Detect which cell encompasses the target text, then output its [X, Y] center coordinate. 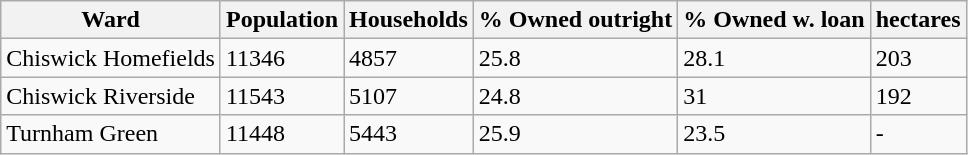
- [918, 134]
11543 [282, 96]
5107 [409, 96]
hectares [918, 20]
28.1 [774, 58]
25.8 [575, 58]
31 [774, 96]
5443 [409, 134]
Population [282, 20]
192 [918, 96]
11448 [282, 134]
11346 [282, 58]
203 [918, 58]
% Owned outright [575, 20]
Turnham Green [111, 134]
23.5 [774, 134]
Chiswick Riverside [111, 96]
Chiswick Homefields [111, 58]
% Owned w. loan [774, 20]
Ward [111, 20]
4857 [409, 58]
25.9 [575, 134]
Households [409, 20]
24.8 [575, 96]
